Scan for the cell matching the given text and deliver its (X, Y) coordinate at center. 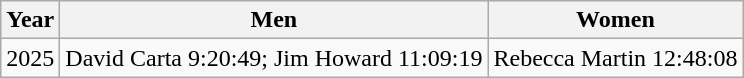
Rebecca Martin 12:48:08 (616, 58)
Women (616, 20)
Year (30, 20)
Men (274, 20)
2025 (30, 58)
David Carta 9:20:49; Jim Howard 11:09:19 (274, 58)
